Pinpoint the cell where the given text exists, returning its (x, y) midpoint coordinate. 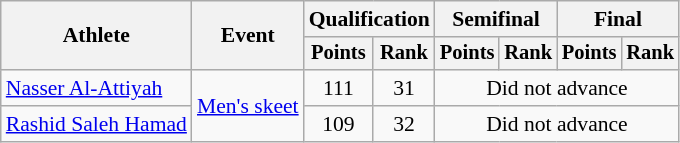
109 (338, 124)
111 (338, 88)
Event (248, 36)
Qualification (370, 19)
Final (618, 19)
32 (404, 124)
Men's skeet (248, 106)
Rashid Saleh Hamad (96, 124)
31 (404, 88)
Semifinal (496, 19)
Nasser Al-Attiyah (96, 88)
Athlete (96, 36)
